Determine the (X, Y) coordinate at the center of the cell enclosing the given text.  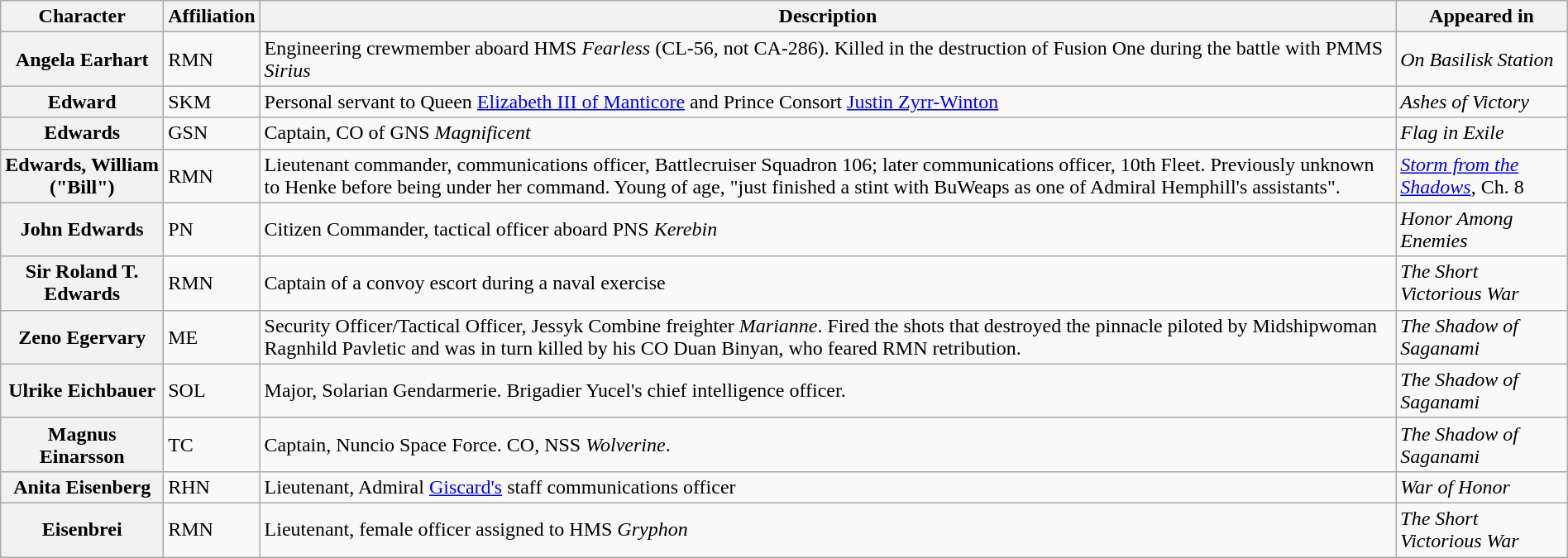
On Basilisk Station (1482, 60)
Eisenbrei (83, 529)
Personal servant to Queen Elizabeth III of Manticore and Prince Consort Justin Zyrr-Winton (828, 102)
Magnus Einarsson (83, 445)
Appeared in (1482, 17)
Flag in Exile (1482, 133)
Affiliation (212, 17)
Angela Earhart (83, 60)
Ulrike Eichbauer (83, 390)
Sir Roland T. Edwards (83, 283)
John Edwards (83, 230)
Zeno Egervary (83, 337)
Edwards, William ("Bill") (83, 175)
Lieutenant, Admiral Giscard's staff communications officer (828, 487)
Major, Solarian Gendarmerie. Brigadier Yucel's chief intelligence officer. (828, 390)
Lieutenant, female officer assigned to HMS Gryphon (828, 529)
Description (828, 17)
Engineering crewmember aboard HMS Fearless (CL-56, not CA-286). Killed in the destruction of Fusion One during the battle with PMMS Sirius (828, 60)
Captain of a convoy escort during a naval exercise (828, 283)
Honor Among Enemies (1482, 230)
TC (212, 445)
Captain, Nuncio Space Force. CO, NSS Wolverine. (828, 445)
Edward (83, 102)
SKM (212, 102)
War of Honor (1482, 487)
PN (212, 230)
GSN (212, 133)
Edwards (83, 133)
Anita Eisenberg (83, 487)
Ashes of Victory (1482, 102)
Captain, CO of GNS Magnificent (828, 133)
RHN (212, 487)
ME (212, 337)
SOL (212, 390)
Character (83, 17)
Citizen Commander, tactical officer aboard PNS Kerebin (828, 230)
Storm from the Shadows, Ch. 8 (1482, 175)
